Locate the cell with the specified text and output its [x, y] center coordinate. 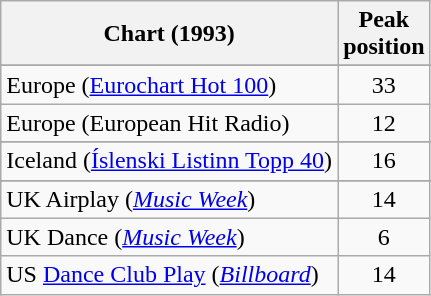
12 [384, 123]
Peakposition [384, 34]
Europe (European Hit Radio) [170, 123]
Iceland (Íslenski Listinn Topp 40) [170, 161]
Chart (1993) [170, 34]
US Dance Club Play (Billboard) [170, 275]
UK Airplay (Music Week) [170, 199]
16 [384, 161]
33 [384, 85]
Europe (Eurochart Hot 100) [170, 85]
6 [384, 237]
UK Dance (Music Week) [170, 237]
